Determine the (x, y) coordinate at the center of the cell enclosing the given text.  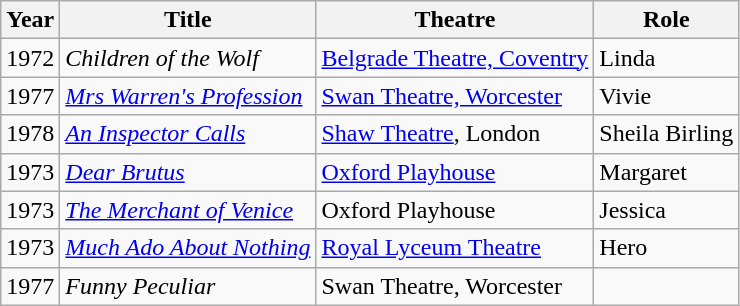
Year (30, 20)
Linda (666, 58)
1972 (30, 58)
Mrs Warren's Profession (188, 96)
An Inspector Calls (188, 134)
Funny Peculiar (188, 286)
The Merchant of Venice (188, 210)
Title (188, 20)
Sheila Birling (666, 134)
Role (666, 20)
Hero (666, 248)
Belgrade Theatre, Coventry (455, 58)
1978 (30, 134)
Much Ado About Nothing (188, 248)
Shaw Theatre, London (455, 134)
Children of the Wolf (188, 58)
Dear Brutus (188, 172)
Jessica (666, 210)
Vivie (666, 96)
Margaret (666, 172)
Royal Lyceum Theatre (455, 248)
Theatre (455, 20)
